Return [x, y] of the center of cell containing provided text 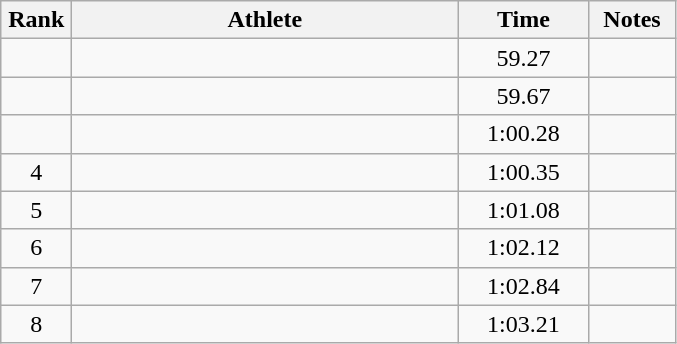
59.67 [524, 96]
Rank [36, 20]
6 [36, 248]
Notes [632, 20]
1:02.84 [524, 286]
8 [36, 324]
5 [36, 210]
Time [524, 20]
1:02.12 [524, 248]
7 [36, 286]
1:03.21 [524, 324]
59.27 [524, 58]
Athlete [265, 20]
1:00.28 [524, 134]
4 [36, 172]
1:00.35 [524, 172]
1:01.08 [524, 210]
